Locate the cell with the specified text and output its [X, Y] center coordinate. 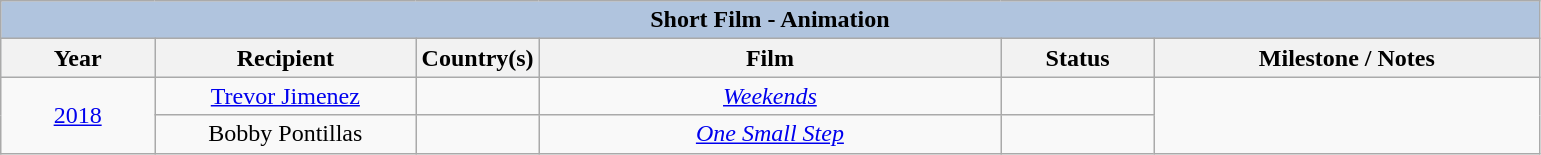
Trevor Jimenez [286, 96]
Weekends [770, 96]
Recipient [286, 58]
2018 [78, 115]
Year [78, 58]
Country(s) [478, 58]
One Small Step [770, 134]
Milestone / Notes [1346, 58]
Short Film - Animation [770, 20]
Status [1078, 58]
Film [770, 58]
Bobby Pontillas [286, 134]
